For the text-containing cell, return its midpoint in [x, y] coordinate format. 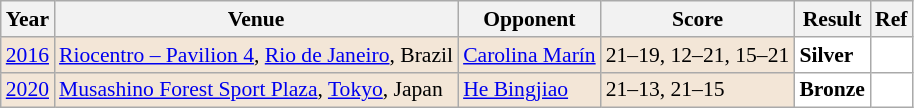
Musashino Forest Sport Plaza, Tokyo, Japan [256, 90]
Riocentro – Pavilion 4, Rio de Janeiro, Brazil [256, 55]
2016 [28, 55]
2020 [28, 90]
Result [832, 19]
Score [698, 19]
21–19, 12–21, 15–21 [698, 55]
21–13, 21–15 [698, 90]
He Bingjiao [530, 90]
Ref [891, 19]
Year [28, 19]
Opponent [530, 19]
Carolina Marín [530, 55]
Venue [256, 19]
Bronze [832, 90]
Silver [832, 55]
